Return the (x, y) coordinate for the center point of the cell that contains the specified text.  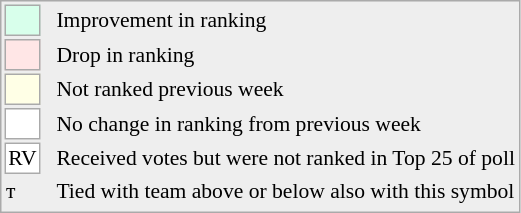
Improvement in ranking (286, 20)
No change in ranking from previous week (286, 124)
RV (22, 158)
Received votes but were not ranked in Top 25 of poll (286, 158)
т (22, 191)
Drop in ranking (286, 55)
Tied with team above or below also with this symbol (286, 191)
Not ranked previous week (286, 90)
